Pinpoint the cell where the given text exists, returning its (x, y) midpoint coordinate. 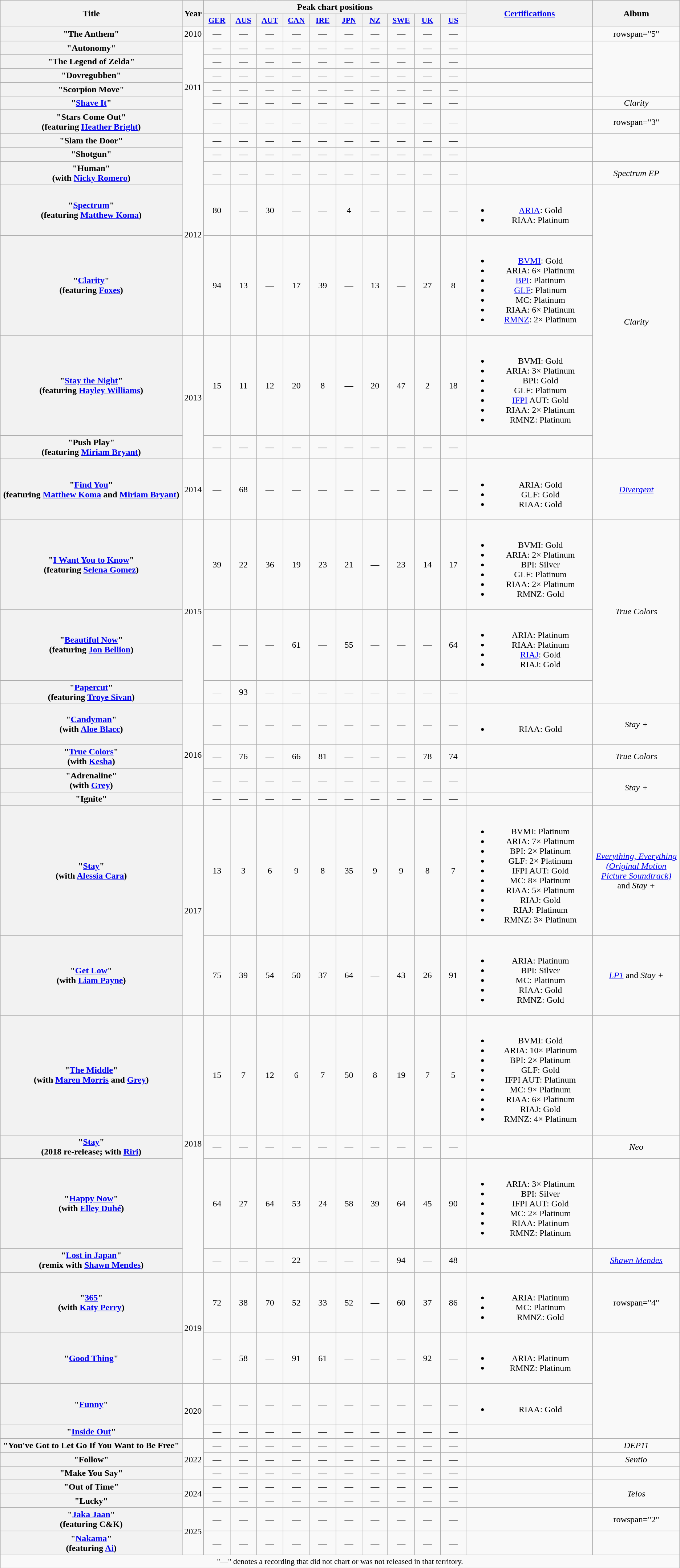
"Candyman"(with Aloe Blacc) (92, 725)
93 (243, 692)
90 (453, 1204)
78 (427, 757)
"Ignite" (92, 799)
70 (270, 1303)
66 (296, 757)
rowspan="4" (636, 1303)
BVMI: GoldARIA: 3× PlatinumBPI: GoldGLF: PlatinumIFPI AUT: GoldRIAA: 2× PlatinumRMNZ: Platinum (530, 386)
60 (401, 1303)
"Papercut"(featuring Troye Sivan) (92, 692)
JPN (349, 21)
"Adrenaline"(with Grey) (92, 781)
2024 (193, 1494)
2 (427, 386)
CAN (296, 21)
2019 (193, 1328)
rowspan="3" (636, 122)
Sentio (636, 1459)
2016 (193, 755)
"The Middle"(with Maren Morris and Grey) (92, 1075)
"Clarity"(featuring Foxes) (92, 285)
rowspan="5" (636, 34)
30 (270, 210)
36 (270, 565)
"Stay"(with Alessia Cara) (92, 871)
"Dovregubben" (92, 76)
92 (427, 1358)
75 (217, 975)
ARIA: PlatinumRMNZ: Platinum (530, 1358)
74 (453, 757)
BVMI: GoldARIA: 2× PlatinumBPI: SilverGLF: PlatinumRIAA: 2× PlatinumRMNZ: Gold (530, 565)
"—" denotes a recording that did not chart or was not released in that territory. (340, 1561)
"Push Play"(featuring Miriam Bryant) (92, 447)
"Autonomy" (92, 48)
43 (401, 975)
"Funny" (92, 1404)
IRE (323, 21)
48 (453, 1260)
Neo (636, 1147)
UK (427, 21)
"Nakama"(featuring Ai) (92, 1543)
Everything, Everything (Original Motion Picture Soundtrack) and Stay + (636, 871)
"Happy Now"(with Elley Duhé) (92, 1204)
2025 (193, 1531)
2017 (193, 911)
AUS (243, 21)
"Spectrum"(featuring Matthew Koma) (92, 210)
SWE (401, 21)
rowspan="2" (636, 1520)
Album (636, 14)
US (453, 21)
"365" (with Katy Perry) (92, 1303)
"I Want You to Know"(featuring Selena Gomez) (92, 565)
"Get Low"(with Liam Payne) (92, 975)
11 (243, 386)
"Stars Come Out"(featuring Heather Bright) (92, 122)
"The Legend of Zelda" (92, 62)
"Lucky" (92, 1501)
AUT (270, 21)
"Shotgun" (92, 154)
"Lost in Japan"(remix with Shawn Mendes) (92, 1260)
ARIA: PlatinumMC: PlatinumRMNZ: Gold (530, 1303)
"Out of Time" (92, 1487)
2012 (193, 235)
Telos (636, 1494)
"Make You Say" (92, 1473)
2018 (193, 1144)
45 (427, 1204)
2011 (193, 87)
2022 (193, 1459)
ARIA: PlatinumBPI: SilverMC: PlatinumRIAA: GoldRMNZ: Gold (530, 975)
2015 (193, 611)
ARIA: GoldRIAA: Platinum (530, 210)
"Scorpion Move" (92, 89)
2013 (193, 397)
53 (296, 1204)
24 (323, 1204)
81 (323, 757)
3 (243, 871)
76 (243, 757)
BVMI: GoldARIA: 6× PlatinumBPI: PlatinumGLF: PlatinumMC: PlatinumRIAA: 6× PlatinumRMNZ: 2× Platinum (530, 285)
"Stay the Night"(featuring Hayley Williams) (92, 386)
55 (349, 645)
2020 (193, 1411)
DEP11 (636, 1445)
38 (243, 1303)
"Follow" (92, 1459)
ARIA: GoldGLF: GoldRIAA: Gold (530, 489)
54 (270, 975)
68 (243, 489)
"Slam the Door" (92, 140)
26 (427, 975)
"Good Thing" (92, 1358)
2010 (193, 34)
Year (193, 14)
ARIA: 3× PlatinumBPI: SilverIFPI AUT: GoldMC: 2× PlatinumRIAA: PlatinumRMNZ: Platinum (530, 1204)
LP1 and Stay + (636, 975)
21 (349, 565)
"Find You"(featuring Matthew Koma and Miriam Bryant) (92, 489)
"Stay"(2018 re-release; with Riri) (92, 1147)
GER (217, 21)
BVMI: GoldARIA: 10× PlatinumBPI: 2× PlatinumGLF: GoldIFPI AUT: PlatinumMC: 9× PlatinumRIAA: 6× PlatinumRIAJ: Gold RMNZ: 4× Platinum (530, 1075)
86 (453, 1303)
Title (92, 14)
4 (349, 210)
"Jaka Jaan"(featuring C&K) (92, 1520)
33 (323, 1303)
"You've Got to Let Go If You Want to Be Free" (92, 1445)
35 (349, 871)
80 (217, 210)
Spectrum EP (636, 173)
"Inside Out" (92, 1431)
72 (217, 1303)
5 (453, 1075)
47 (401, 386)
"The Anthem" (92, 34)
Divergent (636, 489)
"True Colors"(with Kesha) (92, 757)
Certifications (530, 14)
ARIA: PlatinumRIAA: PlatinumRIAJ: Gold RIAJ: Gold (530, 645)
2014 (193, 489)
Peak chart positions (335, 7)
NZ (375, 21)
14 (427, 565)
"Shave It" (92, 103)
"Human"(with Nicky Romero) (92, 173)
18 (453, 386)
Shawn Mendes (636, 1260)
"Beautiful Now"(featuring Jon Bellion) (92, 645)
